Pinpoint the cell where the given text exists, returning its [x, y] midpoint coordinate. 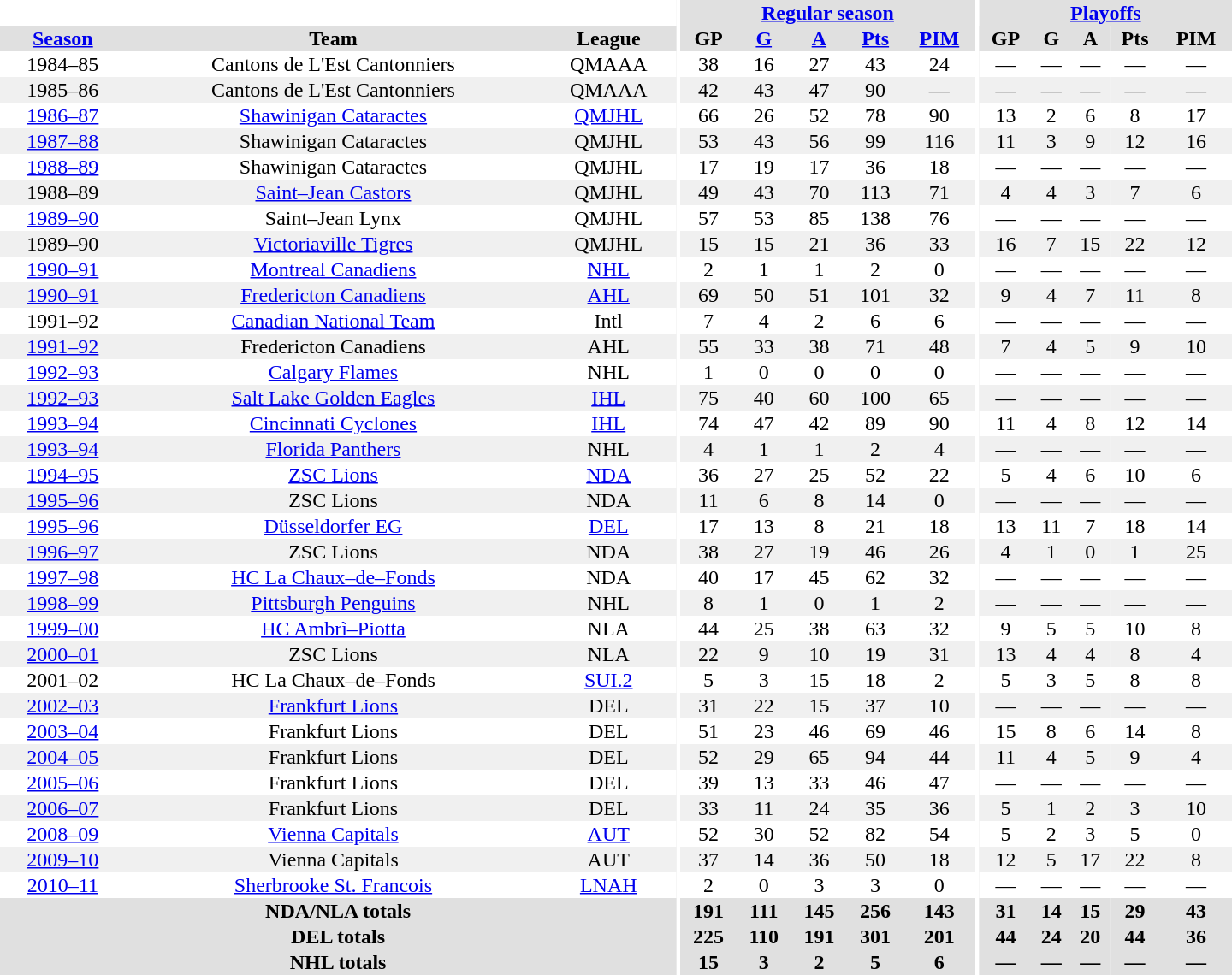
Canadian National Team [334, 321]
Regular season [828, 13]
39 [708, 783]
1984–85 [63, 64]
1997–98 [63, 577]
111 [764, 911]
256 [875, 911]
Florida Panthers [334, 449]
Intl [608, 321]
94 [875, 757]
Saint–Jean Castors [334, 192]
54 [939, 834]
89 [875, 423]
100 [875, 398]
1987–88 [63, 141]
Victoriaville Tigres [334, 244]
62 [875, 577]
145 [820, 911]
113 [875, 192]
78 [875, 115]
1998–99 [63, 603]
1985–86 [63, 90]
Sherbrooke St. Francois [334, 885]
75 [708, 398]
DEL totals [338, 937]
2002–03 [63, 706]
NDA/NLA totals [338, 911]
99 [875, 141]
Salt Lake Golden Eagles [334, 398]
2004–05 [63, 757]
2010–11 [63, 885]
225 [708, 937]
Montreal Canadiens [334, 269]
HC Ambrì–Piotta [334, 629]
Season [63, 38]
63 [875, 629]
76 [939, 218]
48 [939, 346]
74 [708, 423]
1996–97 [63, 552]
Calgary Flames [334, 372]
2008–09 [63, 834]
League [608, 38]
110 [764, 937]
138 [875, 218]
Cincinnati Cyclones [334, 423]
Playoffs [1105, 13]
Team [334, 38]
2009–10 [63, 860]
60 [820, 398]
201 [939, 937]
SUI.2 [608, 680]
23 [764, 731]
30 [764, 834]
Saint–Jean Lynx [334, 218]
20 [1091, 937]
NHL totals [338, 962]
49 [708, 192]
1986–87 [63, 115]
55 [708, 346]
66 [708, 115]
56 [820, 141]
2006–07 [63, 808]
85 [820, 218]
1994–95 [63, 475]
2000–01 [63, 654]
70 [820, 192]
82 [875, 834]
2001–02 [63, 680]
Düsseldorfer EG [334, 526]
301 [875, 937]
45 [820, 577]
143 [939, 911]
57 [708, 218]
35 [875, 808]
LNAH [608, 885]
2003–04 [63, 731]
2005–06 [63, 783]
116 [939, 141]
1999–00 [63, 629]
Pittsburgh Penguins [334, 603]
101 [875, 295]
